Output the [X, Y] coordinate of the center of the cell containing the given text.  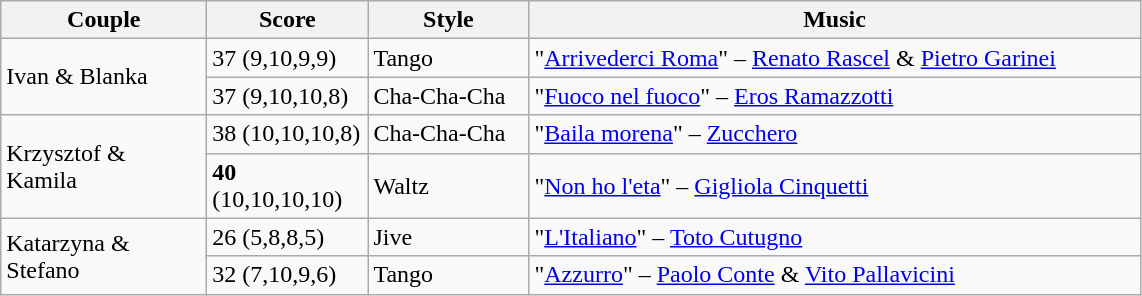
"Baila morena" – Zucchero [834, 134]
"Fuoco nel fuoco" – Eros Ramazzotti [834, 96]
38 (10,10,10,8) [288, 134]
37 (9,10,9,9) [288, 58]
Jive [448, 237]
Music [834, 20]
Katarzyna & Stefano [104, 256]
Krzysztof & Kamila [104, 166]
Style [448, 20]
Couple [104, 20]
26 (5,8,8,5) [288, 237]
"Azzurro" – Paolo Conte & Vito Pallavicini [834, 275]
40 (10,10,10,10) [288, 186]
37 (9,10,10,8) [288, 96]
"Non ho l'eta" – Gigliola Cinquetti [834, 186]
"L'Italiano" – Toto Cutugno [834, 237]
Score [288, 20]
Waltz [448, 186]
32 (7,10,9,6) [288, 275]
"Arrivederci Roma" – Renato Rascel & Pietro Garinei [834, 58]
Ivan & Blanka [104, 77]
